Output the (x, y) coordinate of the center of the cell containing the given text.  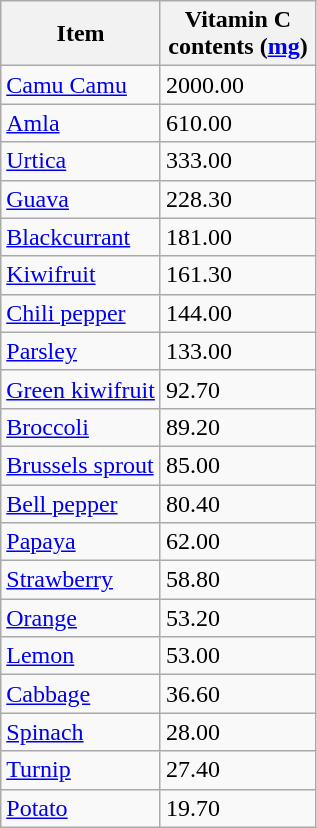
Vitamin C contents (mg) (238, 34)
Strawberry (81, 580)
Broccoli (81, 427)
Bell pepper (81, 503)
58.80 (238, 580)
28.00 (238, 732)
Amla (81, 123)
Spinach (81, 732)
Potato (81, 808)
2000.00 (238, 85)
133.00 (238, 351)
85.00 (238, 465)
Camu Camu (81, 85)
19.70 (238, 808)
Parsley (81, 351)
Lemon (81, 656)
Guava (81, 199)
Chili pepper (81, 313)
181.00 (238, 237)
62.00 (238, 542)
89.20 (238, 427)
Item (81, 34)
53.00 (238, 656)
333.00 (238, 161)
Green kiwifruit (81, 389)
610.00 (238, 123)
Brussels sprout (81, 465)
92.70 (238, 389)
161.30 (238, 275)
27.40 (238, 770)
144.00 (238, 313)
Blackcurrant (81, 237)
Turnip (81, 770)
Urtica (81, 161)
228.30 (238, 199)
Kiwifruit (81, 275)
53.20 (238, 618)
80.40 (238, 503)
Cabbage (81, 694)
Papaya (81, 542)
36.60 (238, 694)
Orange (81, 618)
